Scan for the cell matching the given text and deliver its (x, y) coordinate at center. 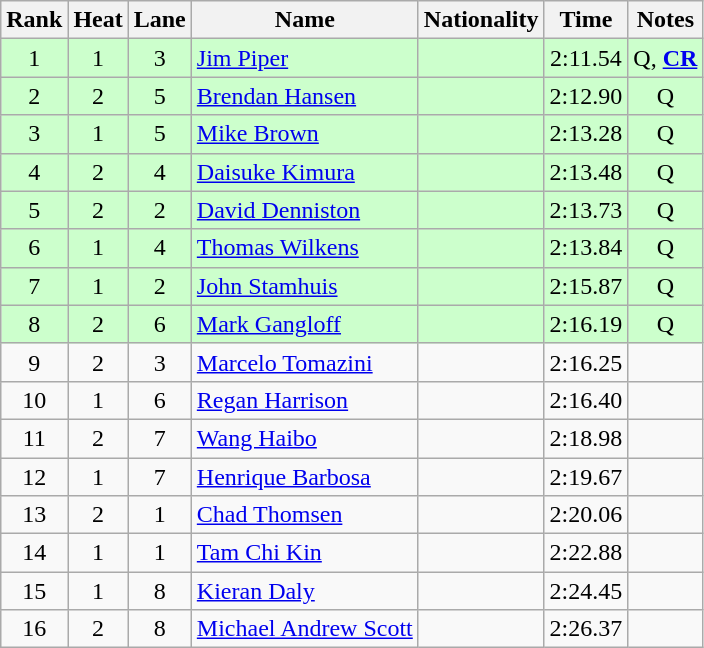
12 (34, 477)
Rank (34, 20)
2:12.90 (586, 96)
2:16.25 (586, 362)
9 (34, 362)
Time (586, 20)
2:26.37 (586, 629)
Kieran Daly (304, 591)
15 (34, 591)
Wang Haibo (304, 438)
10 (34, 400)
2:13.48 (586, 172)
Henrique Barbosa (304, 477)
Q, CR (666, 58)
Daisuke Kimura (304, 172)
2:16.40 (586, 400)
14 (34, 553)
Michael Andrew Scott (304, 629)
Chad Thomsen (304, 515)
Marcelo Tomazini (304, 362)
Thomas Wilkens (304, 248)
Lane (160, 20)
2:15.87 (586, 286)
2:18.98 (586, 438)
Nationality (481, 20)
John Stamhuis (304, 286)
Heat (98, 20)
Jim Piper (304, 58)
Name (304, 20)
Notes (666, 20)
Mark Gangloff (304, 324)
Mike Brown (304, 134)
2:13.73 (586, 210)
2:13.84 (586, 248)
2:16.19 (586, 324)
16 (34, 629)
Regan Harrison (304, 400)
13 (34, 515)
Tam Chi Kin (304, 553)
David Denniston (304, 210)
2:19.67 (586, 477)
2:13.28 (586, 134)
2:11.54 (586, 58)
11 (34, 438)
Brendan Hansen (304, 96)
2:20.06 (586, 515)
2:22.88 (586, 553)
2:24.45 (586, 591)
